Output the (X, Y) coordinate of the center of the cell containing the given text.  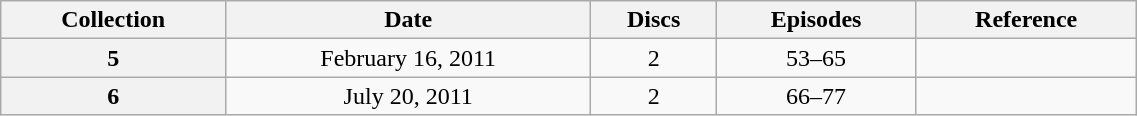
53–65 (816, 58)
Reference (1026, 20)
Discs (654, 20)
Date (408, 20)
Collection (114, 20)
5 (114, 58)
February 16, 2011 (408, 58)
6 (114, 96)
66–77 (816, 96)
July 20, 2011 (408, 96)
Episodes (816, 20)
